Find where the given text appears and provide that cell's center as [x, y] coordinate. 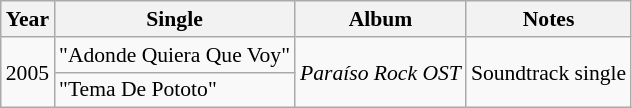
Album [380, 19]
Paraíso Rock OST [380, 72]
Soundtrack single [548, 72]
Notes [548, 19]
"Adonde Quiera Que Voy" [174, 55]
Year [28, 19]
Single [174, 19]
"Tema De Pototo" [174, 90]
2005 [28, 72]
